Find where the given text appears and provide that cell's center as (x, y) coordinate. 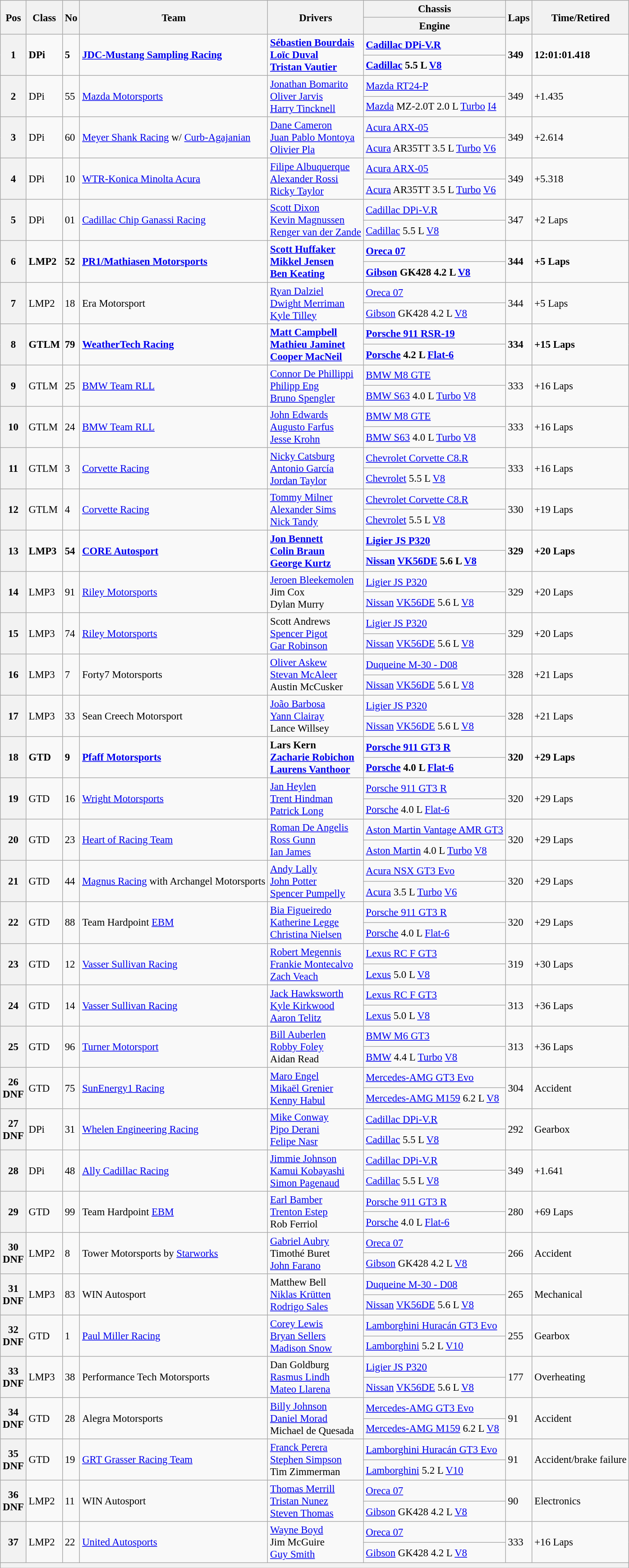
+15 Laps (581, 344)
15 (14, 633)
Nicky Catsburg Antonio García Jordan Taylor (316, 468)
Era Motorsport (174, 303)
37 (14, 1543)
Roman De Angelis Ross Gunn Ian James (316, 840)
90 (519, 1501)
Dan Goldburg Rasmus Lindh Mateo Llarena (316, 1377)
Oliver Askew Stevan McAleer Austin McCusker (316, 675)
Jack Hawksworth Kyle Kirkwood Aaron Telitz (316, 1005)
34DNF (14, 1419)
PR1/Mathiasen Motorsports (174, 262)
No (71, 17)
Corey Lewis Bryan Sellers Madison Snow (316, 1336)
Gabriel Aubry Timothé Buret John Farano (316, 1253)
Ally Cadillac Racing (174, 1171)
Jimmie Johnson Kamui Kobayashi Simon Pagenaud (316, 1171)
17 (14, 716)
Class (44, 17)
Pfaff Motorsports (174, 757)
44 (71, 881)
Matthew Bell Niklas Krütten Rodrigo Sales (316, 1295)
Jon Bennett Colin Braun George Kurtz (316, 551)
John Edwards Augusto Farfus Jesse Krohn (316, 427)
Electronics (581, 1501)
Earl Bamber Trenton Estep Rob Ferriol (316, 1212)
WTR-Konica Minolta Acura (174, 179)
255 (519, 1336)
33DNF (14, 1377)
319 (519, 964)
177 (519, 1377)
Performance Tech Motorsports (174, 1377)
Mazda MZ-2.0T 2.0 L Turbo I4 (435, 107)
CORE Autosport (174, 551)
João Barbosa Yann Clairay Lance Willsey (316, 716)
347 (519, 220)
BMW 4.4 L Turbo V8 (435, 1057)
Dane Cameron Juan Pablo Montoya Olivier Pla (316, 138)
54 (71, 551)
Lars Kern Zacharie Robichon Laurens Vanthoor (316, 757)
Mike Conway Pipo Derani Felipe Nasr (316, 1130)
Wayne Boyd Jim McGuire Guy Smith (316, 1543)
35DNF (14, 1460)
Maro Engel Mikaël Grenier Kenny Habul (316, 1088)
Mechanical (581, 1295)
74 (71, 633)
Alegra Motorsports (174, 1419)
Magnus Racing with Archangel Motorsports (174, 881)
Mazda Motorsports (174, 97)
88 (71, 923)
292 (519, 1130)
266 (519, 1253)
31 (71, 1130)
United Autosports (174, 1543)
27DNF (14, 1130)
Porsche 4.2 L Flat-6 (435, 355)
Scott Andrews Spencer Pigot Gar Robinson (316, 633)
Connor De Phillippi Philipp Eng Bruno Spengler (316, 386)
Engine (435, 26)
GRT Grasser Racing Team (174, 1460)
Acura NSX GT3 Evo (435, 871)
Billy Johnson Daniel Morad Michael de Quesada (316, 1419)
Thomas Merrill Tristan Nunez Steven Thomas (316, 1501)
Franck Perera Stephen Simpson Tim Zimmerman (316, 1460)
26DNF (14, 1088)
Filipe Albuquerque Alexander Rossi Ricky Taylor (316, 179)
+2 Laps (581, 220)
+69 Laps (581, 1212)
Jeroen Bleekemolen Jim Cox Dylan Murry (316, 592)
36DNF (14, 1501)
Wright Motorsports (174, 799)
2 (14, 97)
Bill Auberlen Robby Foley Aidan Read (316, 1047)
+5.318 (581, 179)
60 (71, 138)
13 (14, 551)
48 (71, 1171)
Whelen Engineering Racing (174, 1130)
304 (519, 1088)
+1.641 (581, 1171)
+2.614 (581, 138)
01 (71, 220)
Scott Dixon Kevin Magnussen Renger van der Zande (316, 220)
38 (71, 1377)
96 (71, 1047)
Time/Retired (581, 17)
79 (71, 344)
Tommy Milner Alexander Sims Nick Tandy (316, 510)
Overheating (581, 1377)
Porsche 911 RSR-19 (435, 334)
Tower Motorsports by Starworks (174, 1253)
31DNF (14, 1295)
330 (519, 510)
Jonathan Bomarito Oliver Jarvis Harry Tincknell (316, 97)
Acura 3.5 L Turbo V6 (435, 892)
Accident/brake failure (581, 1460)
334 (519, 344)
99 (71, 1212)
Bia Figueiredo Katherine Legge Christina Nielsen (316, 923)
+19 Laps (581, 510)
Ryan Dalziel Dwight Merriman Kyle Tilley (316, 303)
30DNF (14, 1253)
Sébastien Bourdais Loïc Duval Tristan Vautier (316, 55)
75 (71, 1088)
29 (14, 1212)
Team (174, 17)
55 (71, 97)
Aston Martin Vantage AMR GT3 (435, 830)
+30 Laps (581, 964)
265 (519, 1295)
Jan Heylen Trent Hindman Patrick Long (316, 799)
20 (14, 840)
Robert Megennis Frankie Montecalvo Zach Veach (316, 964)
52 (71, 262)
6 (14, 262)
12:01:01.418 (581, 55)
280 (519, 1212)
Mazda RT24-P (435, 86)
Forty7 Motorsports (174, 675)
Laps (519, 17)
Chassis (435, 9)
+1.435 (581, 97)
32DNF (14, 1336)
Meyer Shank Racing w/ Curb-Agajanian (174, 138)
83 (71, 1295)
Heart of Racing Team (174, 840)
Sean Creech Motorsport (174, 716)
Matt Campbell Mathieu Jaminet Cooper MacNeil (316, 344)
JDC-Mustang Sampling Racing (174, 55)
Turner Motorsport (174, 1047)
WeatherTech Racing (174, 344)
SunEnergy1 Racing (174, 1088)
Cadillac Chip Ganassi Racing (174, 220)
Paul Miller Racing (174, 1336)
Scott Huffaker Mikkel Jensen Ben Keating (316, 262)
Pos (14, 17)
Aston Martin 4.0 L Turbo V8 (435, 850)
21 (14, 881)
BMW M6 GT3 (435, 1036)
Andy Lally John Potter Spencer Pumpelly (316, 881)
Drivers (316, 17)
33 (71, 716)
